Search for the cell housing the specified text and yield its (X, Y) center coordinate. 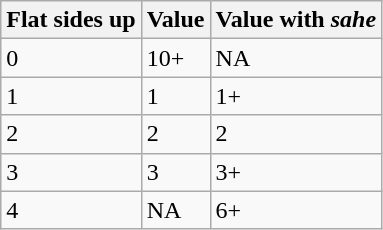
10+ (176, 58)
3+ (296, 172)
0 (71, 58)
Value (176, 20)
6+ (296, 210)
1+ (296, 96)
4 (71, 210)
Value with sahe (296, 20)
Flat sides up (71, 20)
